Return [X, Y] of the center of cell containing provided text 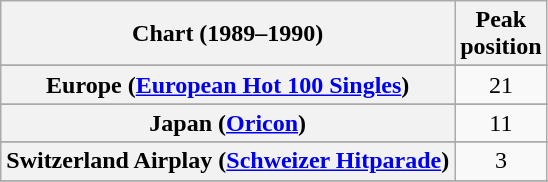
11 [501, 123]
Peakposition [501, 34]
21 [501, 85]
Chart (1989–1990) [228, 34]
3 [501, 161]
Switzerland Airplay (Schweizer Hitparade) [228, 161]
Japan (Oricon) [228, 123]
Europe (European Hot 100 Singles) [228, 85]
